From the cell containing the given text, extract its center point as [x, y] coordinate. 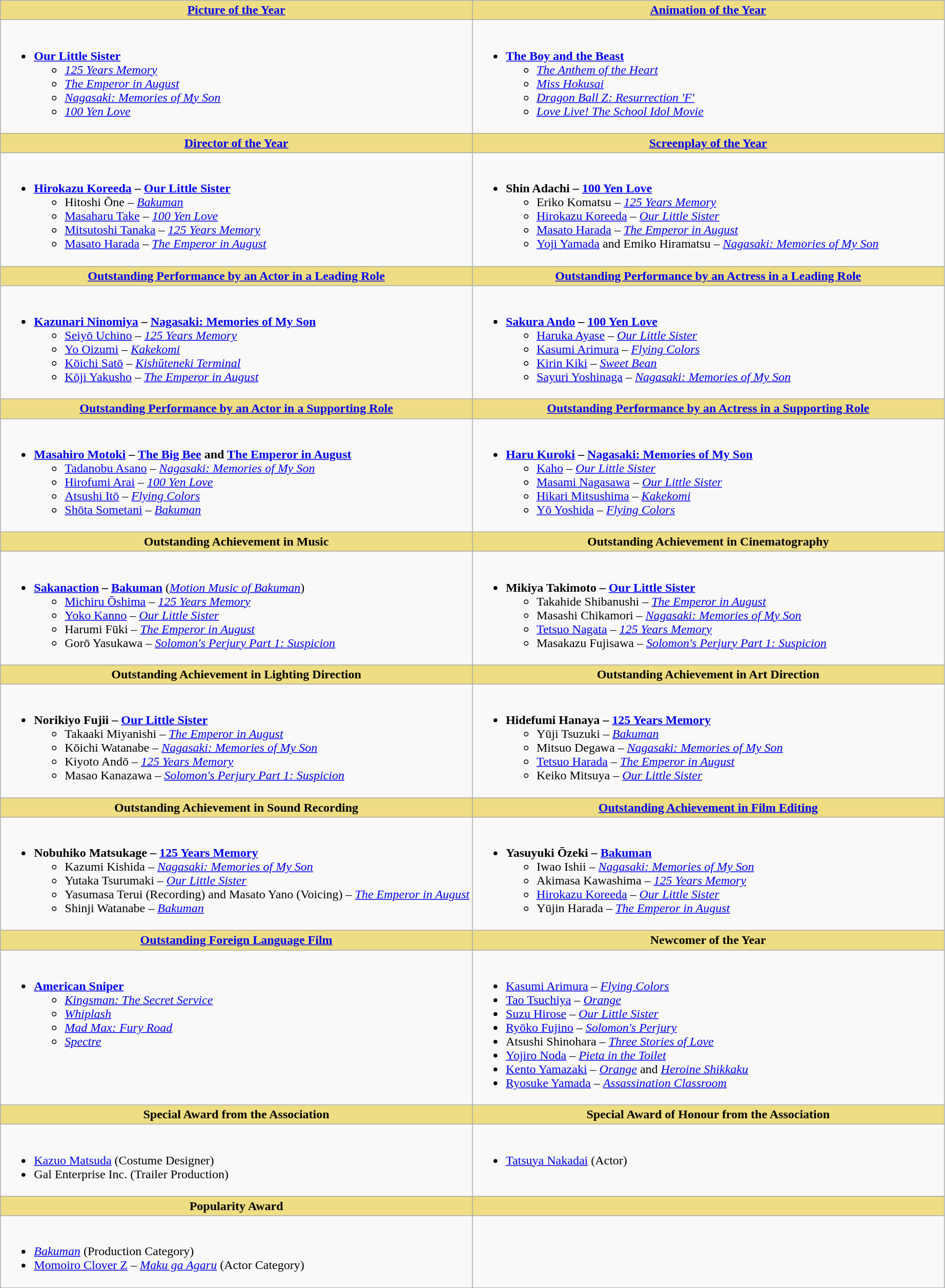
Director of the Year [237, 143]
Kazuo Matsuda (Costume Designer)Gal Enterprise Inc. (Trailer Production) [237, 1160]
Outstanding Performance by an Actress in a Supporting Role [708, 409]
Animation of the Year [708, 10]
Screenplay of the Year [708, 143]
Outstanding Achievement in Cinematography [708, 541]
Special Award of Honour from the Association [708, 1115]
Outstanding Achievement in Lighting Direction [237, 674]
Picture of the Year [237, 10]
Outstanding Performance by an Actress in a Leading Role [708, 276]
Bakuman (Production Category)Momoiro Clover Z – Maku ga Agaru (Actor Category) [237, 1252]
Outstanding Performance by an Actor in a Leading Role [237, 276]
Our Little Sister125 Years MemoryThe Emperor in AugustNagasaki: Memories of My Son100 Yen Love [237, 77]
Newcomer of the Year [708, 940]
Outstanding Achievement in Art Direction [708, 674]
Outstanding Performance by an Actor in a Supporting Role [237, 409]
Outstanding Achievement in Film Editing [708, 808]
American SniperKingsman: The Secret ServiceWhiplashMad Max: Fury RoadSpectre [237, 1028]
Popularity Award [237, 1206]
Tatsuya Nakadai (Actor) [708, 1160]
Outstanding Achievement in Sound Recording [237, 808]
The Boy and the BeastThe Anthem of the HeartMiss HokusaiDragon Ball Z: Resurrection 'F'Love Live! The School Idol Movie [708, 77]
Outstanding Foreign Language Film [237, 940]
Outstanding Achievement in Music [237, 541]
Special Award from the Association [237, 1115]
